From the cell containing the given text, extract its center point as [x, y] coordinate. 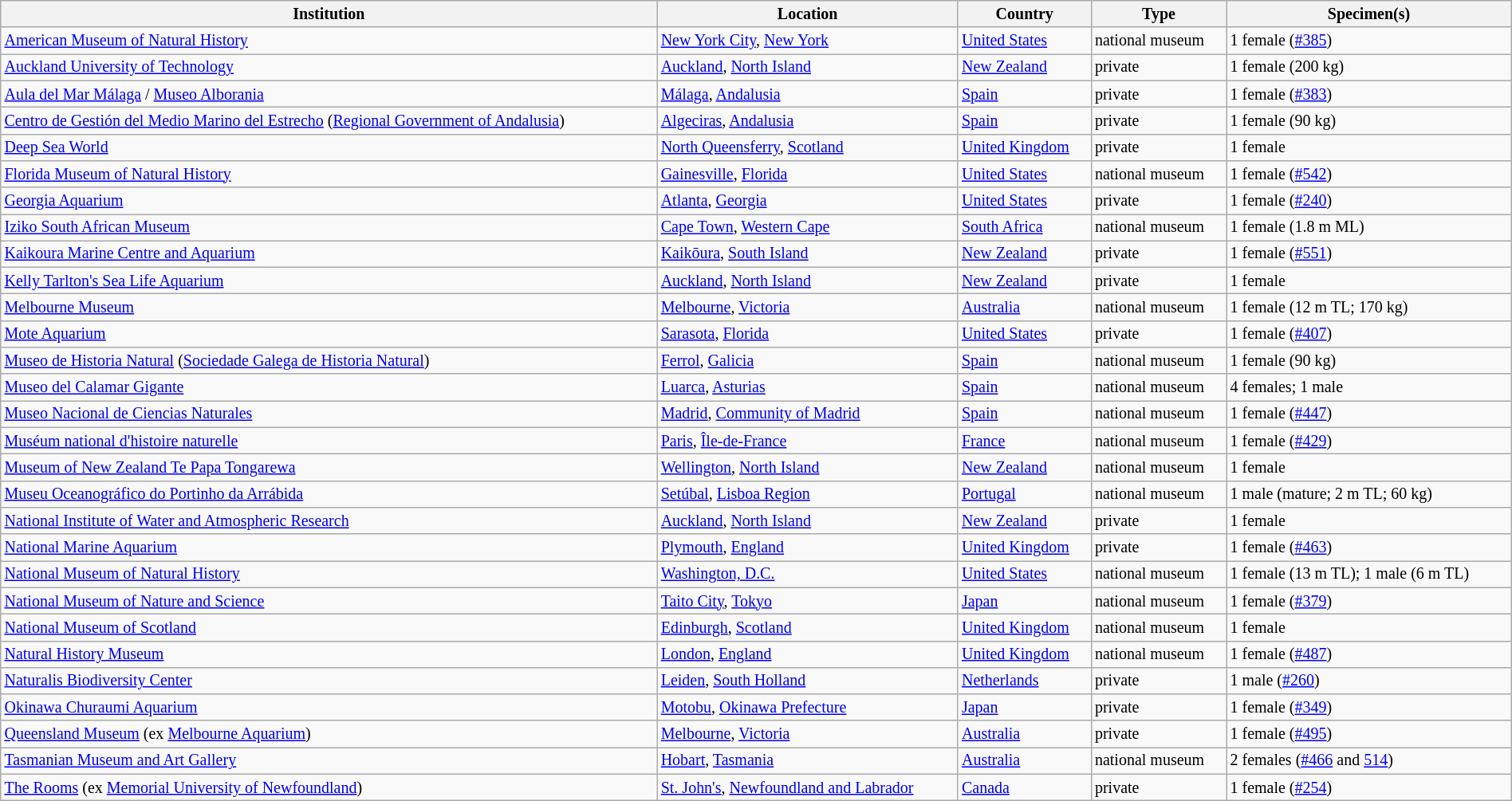
1 female (#407) [1368, 335]
1 female (200 kg) [1368, 67]
Florida Museum of Natural History [329, 174]
Melbourne Museum [329, 308]
New York City, New York [807, 41]
Deep Sea World [329, 147]
Setúbal, Lisboa Region [807, 494]
Georgia Aquarium [329, 201]
1 female (#551) [1368, 253]
Museu Oceanográfico do Portinho da Arrábida [329, 494]
Leiden, South Holland [807, 681]
1 female (#379) [1368, 601]
Hobart, Tasmania [807, 760]
North Queensferry, Scotland [807, 147]
Sarasota, Florida [807, 335]
Cape Town, Western Cape [807, 228]
Muséum national d'histoire naturelle [329, 442]
Okinawa Churaumi Aquarium [329, 708]
Auckland University of Technology [329, 67]
Naturalis Biodiversity Center [329, 681]
St. John's, Newfoundland and Labrador [807, 787]
Gainesville, Florida [807, 174]
Aula del Mar Málaga / Museo Alborania [329, 94]
Type [1159, 14]
Wellington, North Island [807, 467]
Motobu, Okinawa Prefecture [807, 708]
Taito City, Tokyo [807, 601]
National Museum of Natural History [329, 574]
Kelly Tarlton's Sea Life Aquarium [329, 281]
Tasmanian Museum and Art Gallery [329, 760]
1 female (#349) [1368, 708]
Kaikōura, South Island [807, 253]
1 female (#542) [1368, 174]
4 females; 1 male [1368, 387]
Kaikoura Marine Centre and Aquarium [329, 253]
1 male (mature; 2 m TL; 60 kg) [1368, 494]
Portugal [1024, 494]
2 females (#466 and 514) [1368, 760]
Iziko South African Museum [329, 228]
Country [1024, 14]
Washington, D.C. [807, 574]
1 female (12 m TL; 170 kg) [1368, 308]
National Museum of Nature and Science [329, 601]
Museo Nacional de Ciencias Naturales [329, 414]
Museo del Calamar Gigante [329, 387]
Ferrol, Galicia [807, 360]
Edinburgh, Scotland [807, 628]
Madrid, Community of Madrid [807, 414]
Paris, Île-de-France [807, 442]
France [1024, 442]
National Museum of Scotland [329, 628]
1 male (#260) [1368, 681]
1 female (#254) [1368, 787]
1 female (#463) [1368, 547]
Atlanta, Georgia [807, 201]
The Rooms (ex Memorial University of Newfoundland) [329, 787]
Location [807, 14]
Málaga, Andalusia [807, 94]
Canada [1024, 787]
National Institute of Water and Atmospheric Research [329, 521]
National Marine Aquarium [329, 547]
Luarca, Asturias [807, 387]
Centro de Gestión del Medio Marino del Estrecho (Regional Government of Andalusia) [329, 121]
Queensland Museum (ex Melbourne Aquarium) [329, 735]
1 female (1.8 m ML) [1368, 228]
Mote Aquarium [329, 335]
London, England [807, 654]
Algeciras, Andalusia [807, 121]
1 female (#429) [1368, 442]
South Africa [1024, 228]
Netherlands [1024, 681]
Plymouth, England [807, 547]
1 female (#240) [1368, 201]
1 female (#495) [1368, 735]
Museo de Historia Natural (Sociedade Galega de Historia Natural) [329, 360]
1 female (#447) [1368, 414]
1 female (13 m TL); 1 male (6 m TL) [1368, 574]
1 female (#487) [1368, 654]
Museum of New Zealand Te Papa Tongarewa [329, 467]
1 female (#385) [1368, 41]
Specimen(s) [1368, 14]
Institution [329, 14]
Natural History Museum [329, 654]
American Museum of Natural History [329, 41]
1 female (#383) [1368, 94]
